Extract the [x, y] coordinate from the center of the cell holding the provided text.  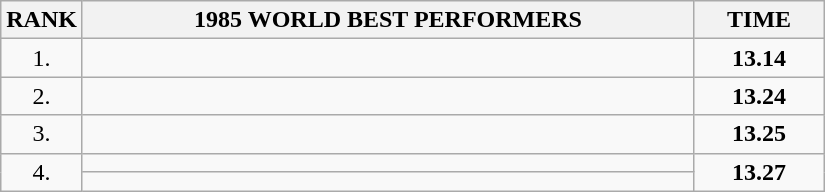
TIME [760, 20]
RANK [42, 20]
2. [42, 96]
1985 WORLD BEST PERFORMERS [388, 20]
1. [42, 58]
13.24 [760, 96]
13.14 [760, 58]
3. [42, 134]
4. [42, 172]
13.27 [760, 172]
13.25 [760, 134]
